Identify which cell holds the provided text, then report its [X, Y] central coordinate. 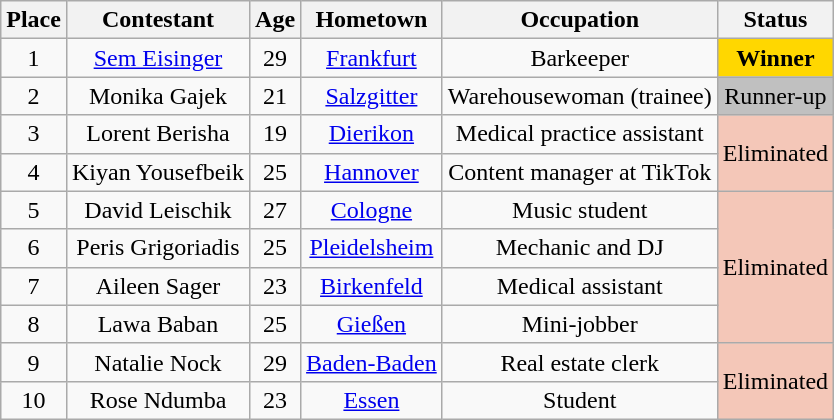
Salzgitter [372, 96]
Content manager at TikTok [580, 172]
Place [34, 20]
Lorent Berisha [158, 134]
Warehousewoman (trainee) [580, 96]
Natalie Nock [158, 362]
Mini-jobber [580, 324]
Rose Ndumba [158, 400]
27 [276, 210]
Hometown [372, 20]
7 [34, 286]
Status [775, 20]
9 [34, 362]
Cologne [372, 210]
Contestant [158, 20]
David Leischik [158, 210]
Music student [580, 210]
Hannover [372, 172]
5 [34, 210]
Lawa Baban [158, 324]
4 [34, 172]
19 [276, 134]
Dierikon [372, 134]
Medical practice assistant [580, 134]
Baden-Baden [372, 362]
Peris Grigoriadis [158, 248]
Medical assistant [580, 286]
2 [34, 96]
Essen [372, 400]
10 [34, 400]
1 [34, 58]
21 [276, 96]
Birkenfeld [372, 286]
8 [34, 324]
Kiyan Yousefbeik [158, 172]
Student [580, 400]
6 [34, 248]
Winner [775, 58]
Monika Gajek [158, 96]
Runner-up [775, 96]
Real estate clerk [580, 362]
Pleidelsheim [372, 248]
Age [276, 20]
Mechanic and DJ [580, 248]
Gießen [372, 324]
Aileen Sager [158, 286]
Sem Eisinger [158, 58]
3 [34, 134]
Barkeeper [580, 58]
Occupation [580, 20]
Frankfurt [372, 58]
